Extract the (X, Y) coordinate from the center of the cell holding the provided text.  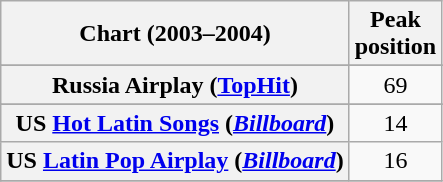
Russia Airplay (TopHit) (175, 85)
69 (395, 85)
16 (395, 161)
US Latin Pop Airplay (Billboard) (175, 161)
Chart (2003–2004) (175, 34)
Peakposition (395, 34)
US Hot Latin Songs (Billboard) (175, 123)
14 (395, 123)
